Detect which cell encompasses the target text, then output its (x, y) center coordinate. 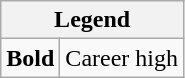
Bold (30, 58)
Career high (122, 58)
Legend (92, 20)
